Detect which cell encompasses the target text, then output its [x, y] center coordinate. 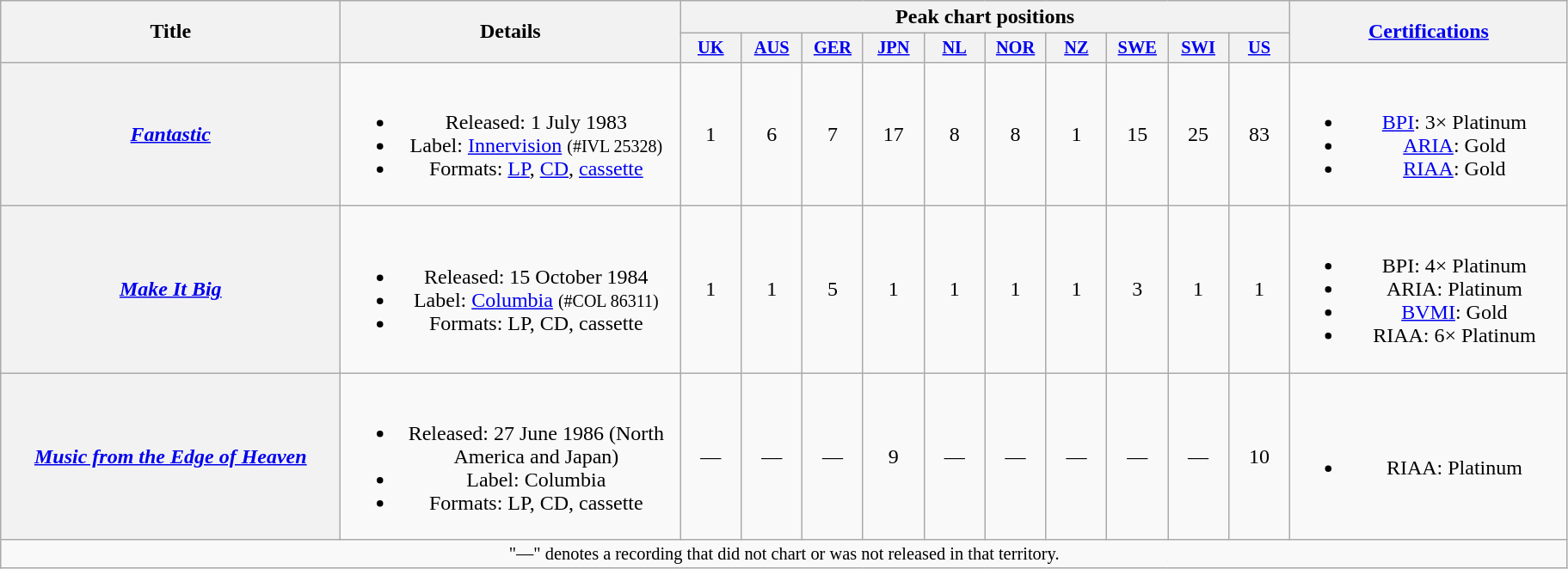
NOR [1015, 48]
Peak chart positions [986, 17]
5 [833, 290]
Make It Big [170, 290]
BPI: 3× PlatinumARIA: GoldRIAA: Gold [1428, 134]
15 [1137, 134]
10 [1259, 456]
83 [1259, 134]
17 [893, 134]
Released: 27 June 1986 (North America and Japan)Label: ColumbiaFormats: LP, CD, cassette [511, 456]
AUS [772, 48]
Released: 1 July 1983Label: Innervision (#IVL 25328)Formats: LP, CD, cassette [511, 134]
Certifications [1428, 32]
UK [710, 48]
Released: 15 October 1984Label: Columbia (#COL 86311)Formats: LP, CD, cassette [511, 290]
"—" denotes a recording that did not chart or was not released in that territory. [784, 554]
SWI [1199, 48]
Fantastic [170, 134]
BPI: 4× PlatinumARIA: PlatinumBVMI: GoldRIAA: 6× Platinum [1428, 290]
Details [511, 32]
Music from the Edge of Heaven [170, 456]
NL [955, 48]
US [1259, 48]
JPN [893, 48]
6 [772, 134]
9 [893, 456]
3 [1137, 290]
NZ [1077, 48]
RIAA: Platinum [1428, 456]
25 [1199, 134]
GER [833, 48]
SWE [1137, 48]
Title [170, 32]
7 [833, 134]
